Provide the [x, y] coordinate of the cell's center where the given text is located.  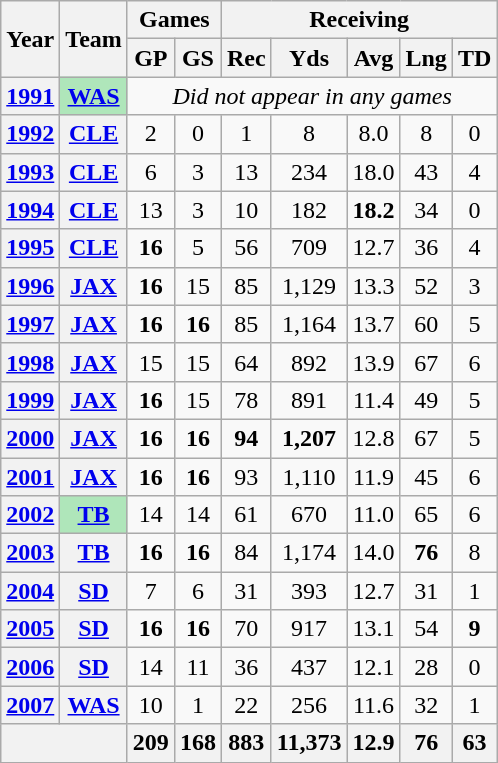
2000 [30, 438]
256 [309, 705]
70 [246, 629]
9 [474, 629]
2001 [30, 477]
Rec [246, 58]
1991 [30, 96]
892 [309, 362]
56 [246, 248]
393 [309, 591]
209 [150, 743]
437 [309, 667]
709 [309, 248]
Did not appear in any games [312, 96]
11.4 [374, 400]
2005 [30, 629]
168 [198, 743]
1996 [30, 286]
917 [309, 629]
12.1 [374, 667]
1,129 [309, 286]
8.0 [374, 134]
2002 [30, 515]
64 [246, 362]
GS [198, 58]
28 [426, 667]
1997 [30, 324]
84 [246, 553]
2003 [30, 553]
1999 [30, 400]
883 [246, 743]
Team [94, 39]
1992 [30, 134]
11 [198, 667]
49 [426, 400]
2004 [30, 591]
34 [426, 210]
1993 [30, 172]
65 [426, 515]
13.3 [374, 286]
GP [150, 58]
7 [150, 591]
93 [246, 477]
11.6 [374, 705]
TD [474, 58]
670 [309, 515]
11.9 [374, 477]
11,373 [309, 743]
891 [309, 400]
Yds [309, 58]
1,164 [309, 324]
14.0 [374, 553]
60 [426, 324]
52 [426, 286]
2007 [30, 705]
18.2 [374, 210]
Avg [374, 58]
61 [246, 515]
11.0 [374, 515]
1,207 [309, 438]
Receiving [358, 20]
45 [426, 477]
13.1 [374, 629]
1994 [30, 210]
2 [150, 134]
Games [174, 20]
12.9 [374, 743]
12.8 [374, 438]
43 [426, 172]
18.0 [374, 172]
2006 [30, 667]
13.7 [374, 324]
1,110 [309, 477]
78 [246, 400]
Lng [426, 58]
54 [426, 629]
63 [474, 743]
13.9 [374, 362]
182 [309, 210]
32 [426, 705]
1998 [30, 362]
Year [30, 39]
1995 [30, 248]
94 [246, 438]
1,174 [309, 553]
22 [246, 705]
234 [309, 172]
